Return the (X, Y) coordinate for the center point of the cell that contains the specified text.  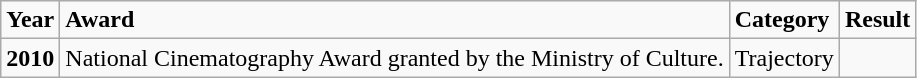
Trajectory (784, 58)
2010 (30, 58)
Result (877, 20)
Category (784, 20)
National Cinematography Award granted by the Ministry of Culture. (394, 58)
Award (394, 20)
Year (30, 20)
